Pinpoint the cell where the given text exists, returning its [X, Y] midpoint coordinate. 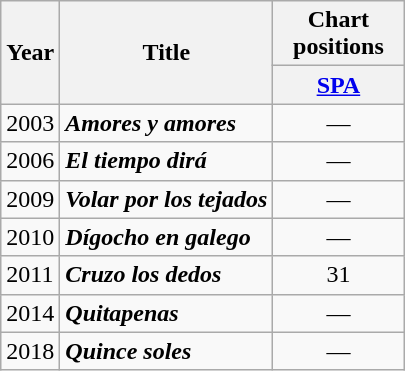
Year [30, 52]
2011 [30, 275]
El tiempo dirá [166, 161]
Quince soles [166, 351]
2014 [30, 313]
2006 [30, 161]
Cruzo los dedos [166, 275]
Title [166, 52]
SPA [338, 85]
Amores y amores [166, 123]
2003 [30, 123]
Dígocho en galego [166, 237]
Volar por los tejados [166, 199]
31 [338, 275]
2009 [30, 199]
2010 [30, 237]
Quitapenas [166, 313]
2018 [30, 351]
Chart positions [338, 34]
